Provide the [X, Y] coordinate of the cell's center where the given text is located.  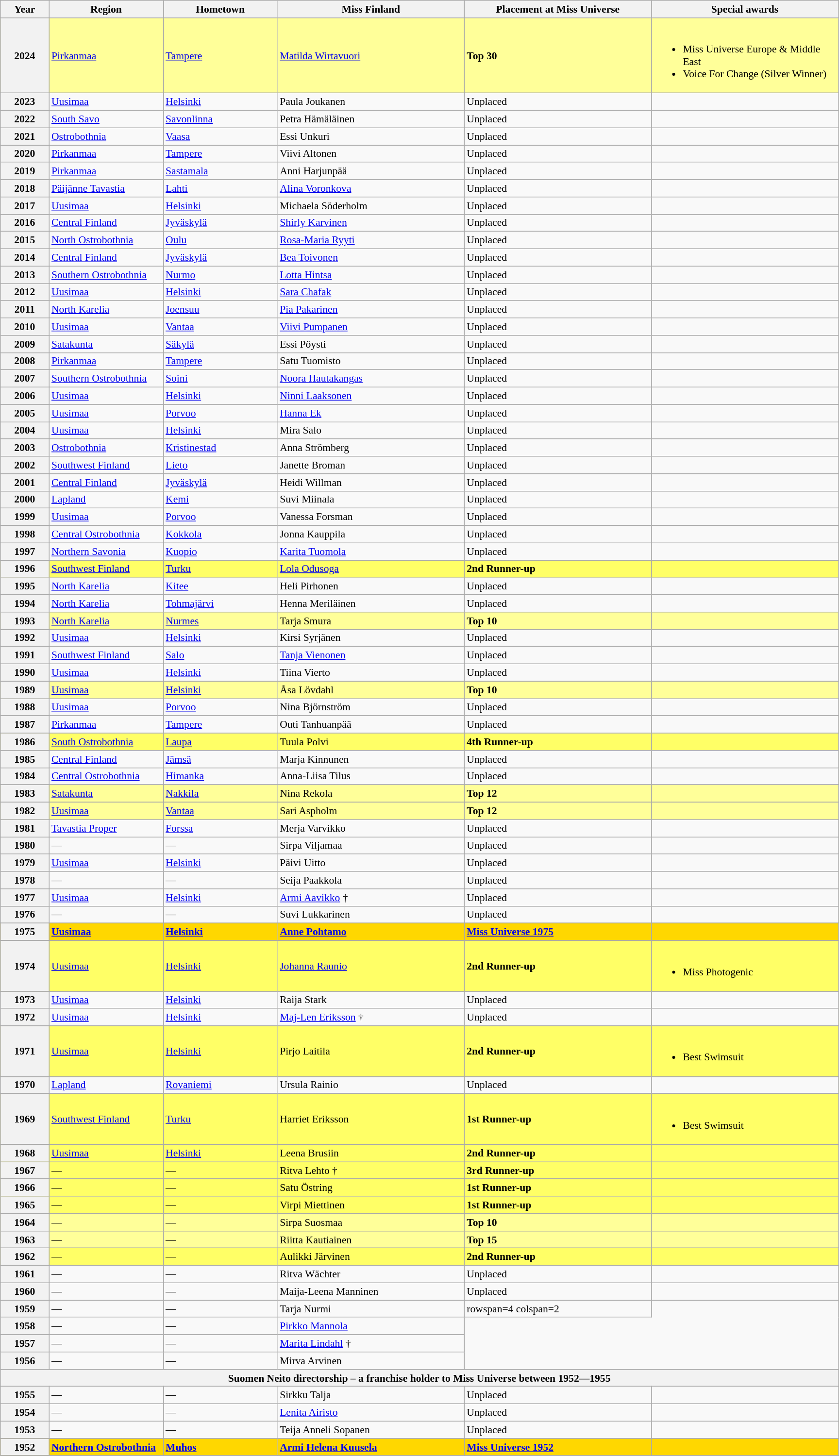
Salo [220, 655]
Pia Pakarinen [371, 310]
Anna-Liisa Tilus [371, 776]
Riitta Kautiainen [371, 1240]
Sari Aspholm [371, 811]
Tohmajärvi [220, 603]
2013 [25, 275]
1992 [25, 638]
Tiina Vierto [371, 673]
Teija Anneli Sopanen [371, 1430]
1998 [25, 535]
Shirly Karvinen [371, 223]
Lotta Hintsa [371, 275]
Sirpa Suosmaa [371, 1222]
Muhos [220, 1447]
1986 [25, 742]
Satu Tuomisto [371, 361]
Nakkila [220, 794]
1960 [25, 1291]
1976 [25, 915]
1972 [25, 1018]
1989 [25, 690]
2020 [25, 154]
South Ostrobothnia [106, 742]
Armi Helena Kuusela [371, 1447]
1984 [25, 776]
1952 [25, 1447]
2005 [25, 413]
2018 [25, 188]
Outi Tanhuanpää [371, 725]
Nurmes [220, 621]
Mirva Arvinen [371, 1361]
1973 [25, 1000]
1974 [25, 966]
1982 [25, 811]
Tanja Vienonen [371, 655]
Henna Meriläinen [371, 603]
Karita Tuomola [371, 552]
Savonlinna [220, 119]
Paula Joukanen [371, 102]
Jonna Kauppila [371, 535]
1975 [25, 932]
Päivi Uitto [371, 863]
2009 [25, 344]
2006 [25, 396]
Joensuu [220, 310]
Satu Östring [371, 1188]
Oulu [220, 240]
2008 [25, 361]
Laupa [220, 742]
Year [25, 9]
Kemi [220, 500]
1953 [25, 1430]
Ursula Rainio [371, 1086]
Aulikki Järvinen [371, 1257]
Anna Strömberg [371, 448]
2021 [25, 136]
Essi Pöysti [371, 344]
2014 [25, 258]
2010 [25, 327]
Janette Broman [371, 465]
1970 [25, 1086]
Northern Savonia [106, 552]
Lahti [220, 188]
Sastamala [220, 171]
Region [106, 9]
1985 [25, 759]
1961 [25, 1274]
1968 [25, 1153]
1971 [25, 1051]
Northern Ostrobothnia [106, 1447]
Seija Paakkola [371, 880]
1994 [25, 603]
Placement at Miss Universe [557, 9]
Suvi Lukkarinen [371, 915]
Raija Stark [371, 1000]
Michaela Söderholm [371, 206]
2024 [25, 55]
1990 [25, 673]
Tarja Nurmi [371, 1309]
North Ostrobothnia [106, 240]
Vanessa Forsman [371, 517]
Harriet Eriksson [371, 1119]
1969 [25, 1119]
1996 [25, 569]
Ninni Laaksonen [371, 396]
Lieto [220, 465]
Kristinestad [220, 448]
Himanka [220, 776]
2004 [25, 431]
Heli Pirhonen [371, 586]
1954 [25, 1413]
South Savo [106, 119]
Lola Odusoga [371, 569]
Tuula Polvi [371, 742]
3rd Runner-up [557, 1171]
1980 [25, 846]
1967 [25, 1171]
1959 [25, 1309]
Hometown [220, 9]
2011 [25, 310]
Merja Varvikko [371, 828]
1964 [25, 1222]
1999 [25, 517]
2002 [25, 465]
2019 [25, 171]
Forssa [220, 828]
Kirsi Syrjänen [371, 638]
Marita Lindahl † [371, 1343]
Virpi Miettinen [371, 1205]
4th Runner-up [557, 742]
2012 [25, 292]
2023 [25, 102]
Päijänne Tavastia [106, 188]
Anni Harjunpää [371, 171]
Åsa Lövdahl [371, 690]
2003 [25, 448]
Miss Universe 1952 [557, 1447]
Top 30 [557, 55]
Top 15 [557, 1240]
1993 [25, 621]
Bea Toivonen [371, 258]
Anne Pohtamo [371, 932]
Suvi Miinala [371, 500]
Jämsä [220, 759]
Nina Rekola [371, 794]
1997 [25, 552]
1988 [25, 707]
1987 [25, 725]
1995 [25, 586]
Pirjo Laitila [371, 1051]
1966 [25, 1188]
Alina Voronkova [371, 188]
Nurmo [220, 275]
Ritva Wächter [371, 1274]
Armi Aavikko † [371, 898]
Viivi Pumpanen [371, 327]
Soini [220, 379]
Mira Salo [371, 431]
1981 [25, 828]
Tarja Smura [371, 621]
1991 [25, 655]
1977 [25, 898]
Essi Unkuri [371, 136]
Sirpa Viljamaa [371, 846]
1965 [25, 1205]
Rosa-Maria Ryyti [371, 240]
Kokkola [220, 535]
Viivi Altonen [371, 154]
1962 [25, 1257]
1979 [25, 863]
2007 [25, 379]
2001 [25, 483]
Marja Kinnunen [371, 759]
Johanna Raunio [371, 966]
Kitee [220, 586]
1957 [25, 1343]
Pirkko Mannola [371, 1326]
2017 [25, 206]
1956 [25, 1361]
Noora Hautakangas [371, 379]
Suomen Neito directorship – a franchise holder to Miss Universe between 1952―1955 [419, 1378]
Nina Björnström [371, 707]
Rovaniemi [220, 1086]
Heidi Willman [371, 483]
Sara Chafak [371, 292]
Ritva Lehto † [371, 1171]
Miss Finland [371, 9]
1958 [25, 1326]
Miss Universe Europe & Middle EastVoice For Change (Silver Winner) [745, 55]
1978 [25, 880]
1955 [25, 1395]
Sirkku Talja [371, 1395]
Leena Brusiin [371, 1153]
Tavastia Proper [106, 828]
2015 [25, 240]
Lenita Airisto [371, 1413]
Hanna Ek [371, 413]
2000 [25, 500]
Miss Universe 1975 [557, 932]
Maija-Leena Manninen [371, 1291]
2016 [25, 223]
Maj-Len Eriksson † [371, 1018]
Vaasa [220, 136]
Kuopio [220, 552]
1963 [25, 1240]
2022 [25, 119]
Säkylä [220, 344]
rowspan=4 colspan=2 [557, 1309]
Miss Photogenic [745, 966]
1983 [25, 794]
Petra Hämäläinen [371, 119]
Matilda Wirtavuori [371, 55]
Special awards [745, 9]
